Detect which cell encompasses the target text, then output its (X, Y) center coordinate. 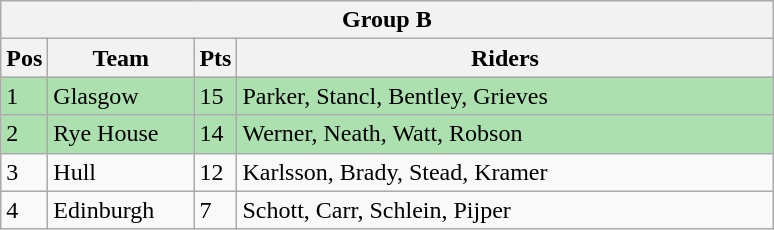
Team (121, 58)
Pos (24, 58)
12 (216, 172)
Riders (505, 58)
2 (24, 134)
Hull (121, 172)
Werner, Neath, Watt, Robson (505, 134)
15 (216, 96)
Karlsson, Brady, Stead, Kramer (505, 172)
Glasgow (121, 96)
3 (24, 172)
Parker, Stancl, Bentley, Grieves (505, 96)
14 (216, 134)
Rye House (121, 134)
Group B (387, 20)
1 (24, 96)
Edinburgh (121, 210)
4 (24, 210)
Schott, Carr, Schlein, Pijper (505, 210)
7 (216, 210)
Pts (216, 58)
